Output the [x, y] coordinate of the center of the cell containing the given text.  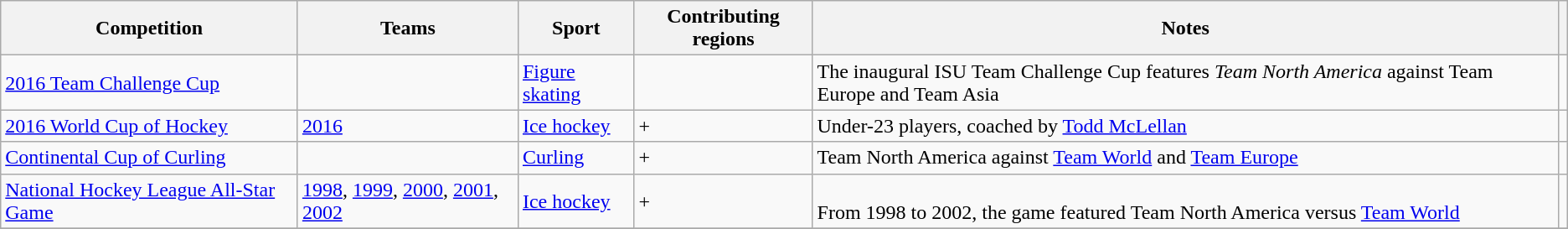
Continental Cup of Curling [149, 158]
2016 [407, 126]
Competition [149, 29]
The inaugural ISU Team Challenge Cup features Team North America against Team Europe and Team Asia [1185, 82]
2016 Team Challenge Cup [149, 82]
Contributing regions [724, 29]
Curling [576, 158]
Notes [1185, 29]
Teams [407, 29]
2016 World Cup of Hockey [149, 126]
Under-23 players, coached by Todd McLellan [1185, 126]
Sport [576, 29]
From 1998 to 2002, the game featured Team North America versus Team World [1185, 201]
1998, 1999, 2000, 2001, 2002 [407, 201]
Figure skating [576, 82]
Team North America against Team World and Team Europe [1185, 158]
National Hockey League All-Star Game [149, 201]
